Return the [X, Y] coordinate for the center point of the cell that contains the specified text.  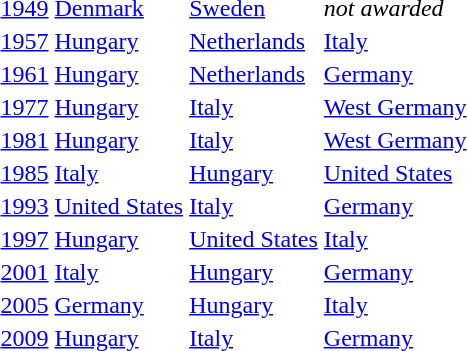
Germany [119, 305]
